Return the [x, y] coordinate for the center point of the cell that contains the specified text.  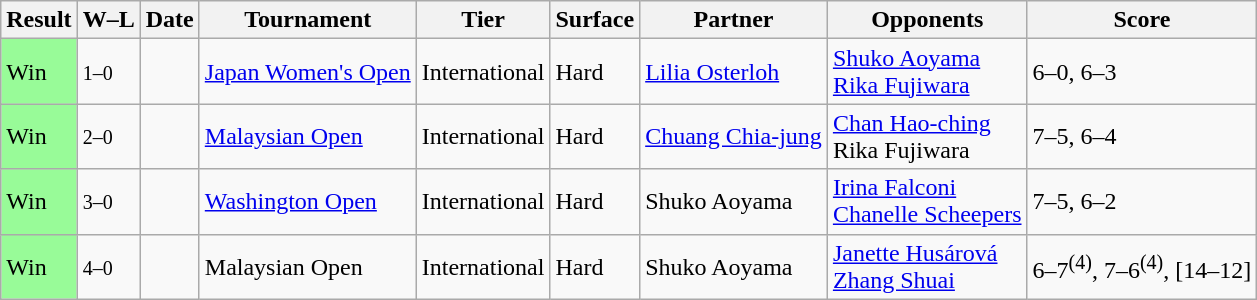
Surface [595, 20]
3–0 [108, 202]
Irina Falconi Chanelle Scheepers [927, 202]
Opponents [927, 20]
2–0 [108, 136]
Chuang Chia-jung [734, 136]
7–5, 6–4 [1142, 136]
6–0, 6–3 [1142, 72]
Score [1142, 20]
1–0 [108, 72]
Partner [734, 20]
Shuko Aoyama Rika Fujiwara [927, 72]
Washington Open [308, 202]
7–5, 6–2 [1142, 202]
Lilia Osterloh [734, 72]
Date [170, 20]
Janette Husárová Zhang Shuai [927, 266]
Tournament [308, 20]
6–7(4), 7–6(4), [14–12] [1142, 266]
W–L [108, 20]
Result [39, 20]
Japan Women's Open [308, 72]
Chan Hao-ching Rika Fujiwara [927, 136]
Tier [483, 20]
4–0 [108, 266]
